Extract the (X, Y) coordinate from the center of the cell holding the provided text.  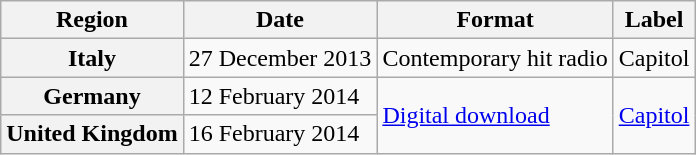
27 December 2013 (280, 58)
Label (654, 20)
Format (495, 20)
16 February 2014 (280, 134)
Germany (92, 96)
Region (92, 20)
United Kingdom (92, 134)
12 February 2014 (280, 96)
Italy (92, 58)
Digital download (495, 115)
Contemporary hit radio (495, 58)
Date (280, 20)
